Return [X, Y] of the center of cell containing provided text 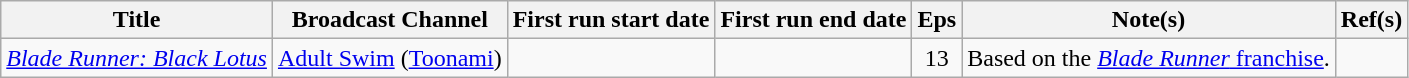
Adult Swim (Toonami) [390, 58]
Note(s) [1149, 20]
Broadcast Channel [390, 20]
Eps [937, 20]
13 [937, 58]
Based on the Blade Runner franchise. [1149, 58]
Ref(s) [1371, 20]
Title [137, 20]
First run start date [611, 20]
Blade Runner: Black Lotus [137, 58]
First run end date [814, 20]
